From the cell containing the given text, extract its center point as (x, y) coordinate. 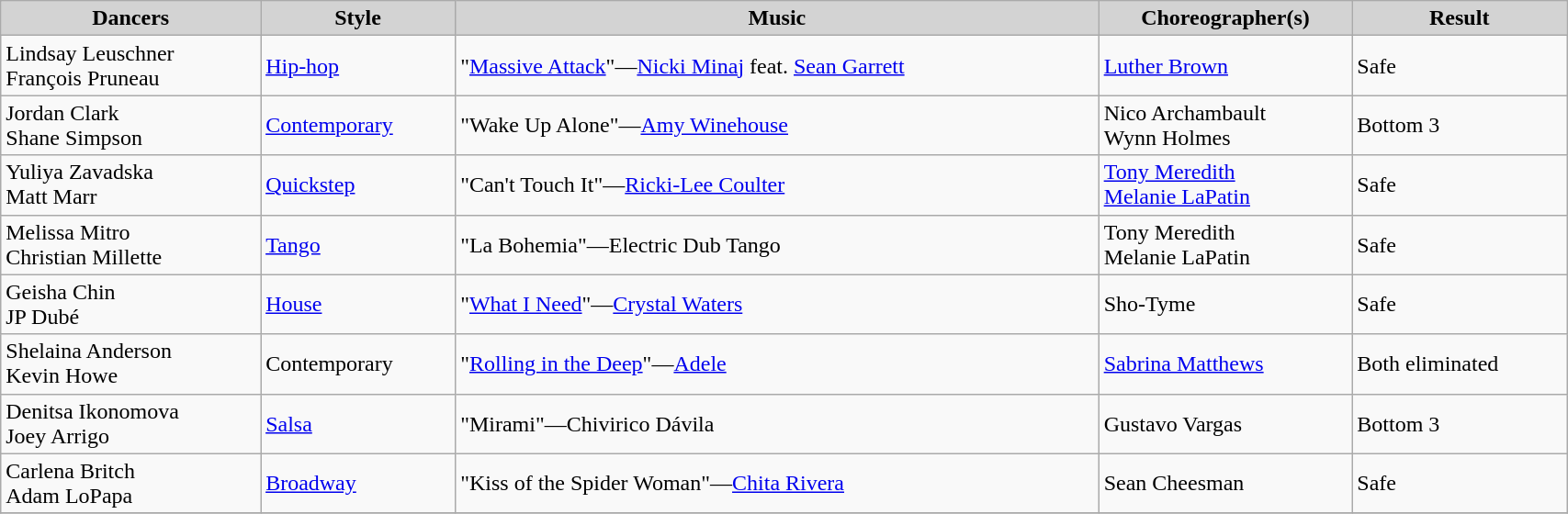
Sabrina Matthews (1225, 363)
Jordan ClarkShane Simpson (130, 125)
Lindsay LeuschnerFrançois Pruneau (130, 66)
Style (358, 18)
"Can't Touch It"—Ricki-Lee Coulter (777, 185)
Luther Brown (1225, 66)
Gustavo Vargas (1225, 424)
Result (1460, 18)
Dancers (130, 18)
Both eliminated (1460, 363)
Nico ArchambaultWynn Holmes (1225, 125)
Music (777, 18)
Sho-Tyme (1225, 305)
Broadway (358, 483)
"What I Need"—Crystal Waters (777, 305)
Carlena BritchAdam LoPapa (130, 483)
Yuliya ZavadskaMatt Marr (130, 185)
"Rolling in the Deep"—Adele (777, 363)
"Kiss of the Spider Woman"—Chita Rivera (777, 483)
Sean Cheesman (1225, 483)
Choreographer(s) (1225, 18)
Shelaina AndersonKevin Howe (130, 363)
House (358, 305)
"Mirami"—Chivirico Dávila (777, 424)
"Wake Up Alone"—Amy Winehouse (777, 125)
Salsa (358, 424)
"La Bohemia"—Electric Dub Tango (777, 244)
Hip-hop (358, 66)
Melissa MitroChristian Millette (130, 244)
Tango (358, 244)
Geisha ChinJP Dubé (130, 305)
Quickstep (358, 185)
"Massive Attack"—Nicki Minaj feat. Sean Garrett (777, 66)
Denitsa IkonomovaJoey Arrigo (130, 424)
